Pinpoint the cell where the given text exists, returning its (x, y) midpoint coordinate. 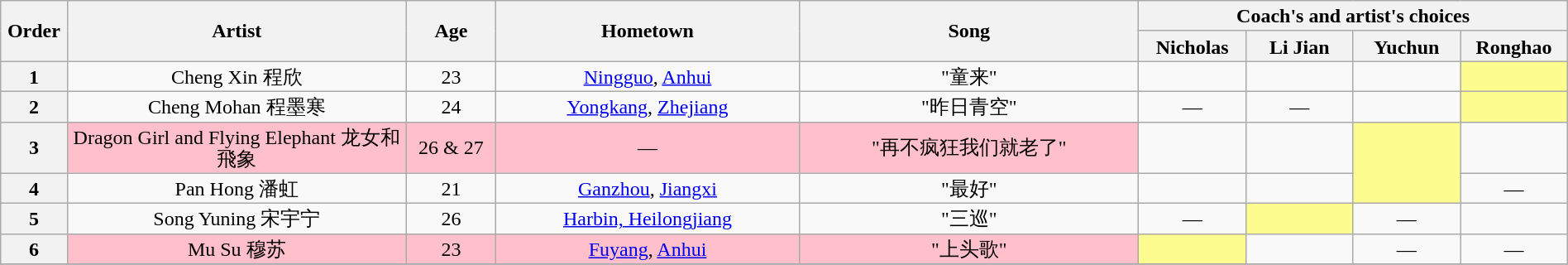
26 & 27 (451, 147)
Song Yuning 宋宇宁 (237, 219)
Artist (237, 31)
Pan Hong 潘虹 (237, 189)
"最好" (969, 189)
"上头歌" (969, 248)
Cheng Mohan 程墨寒 (237, 106)
2 (34, 106)
Hometown (647, 31)
21 (451, 189)
5 (34, 219)
Li Jian (1299, 46)
Yongkang, Zhejiang (647, 106)
Mu Su 穆苏 (237, 248)
Ganzhou, Jiangxi (647, 189)
"童来" (969, 76)
26 (451, 219)
6 (34, 248)
Ronghao (1514, 46)
3 (34, 147)
Yuchun (1407, 46)
1 (34, 76)
"昨日青空" (969, 106)
Order (34, 31)
Cheng Xin 程欣 (237, 76)
"三巡" (969, 219)
Dragon Girl and Flying Elephant 龙女和飛象 (237, 147)
Fuyang, Anhui (647, 248)
Age (451, 31)
24 (451, 106)
Coach's and artist's choices (1353, 17)
Nicholas (1193, 46)
"再不疯狂我们就老了" (969, 147)
Ningguo, Anhui (647, 76)
Song (969, 31)
4 (34, 189)
Harbin, Heilongjiang (647, 219)
